Output the (x, y) coordinate of the center of the cell containing the given text.  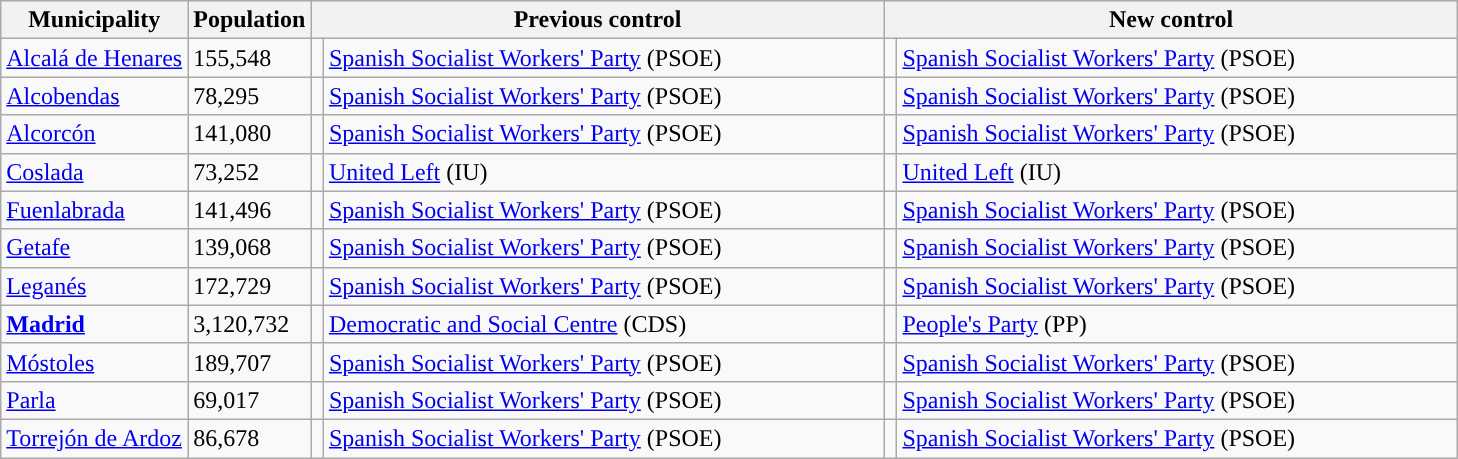
Population (250, 20)
Fuenlabrada (94, 210)
78,295 (250, 96)
189,707 (250, 362)
155,548 (250, 58)
69,017 (250, 400)
139,068 (250, 248)
Coslada (94, 172)
Alcorcón (94, 134)
People's Party (PP) (1178, 324)
Móstoles (94, 362)
172,729 (250, 286)
Municipality (94, 20)
73,252 (250, 172)
Previous control (598, 20)
Alcalá de Henares (94, 58)
Alcobendas (94, 96)
Madrid (94, 324)
Getafe (94, 248)
New control (1171, 20)
141,496 (250, 210)
Torrejón de Ardoz (94, 438)
Leganés (94, 286)
141,080 (250, 134)
86,678 (250, 438)
Parla (94, 400)
3,120,732 (250, 324)
Democratic and Social Centre (CDS) (604, 324)
